Determine the (X, Y) coordinate at the center of the cell enclosing the given text.  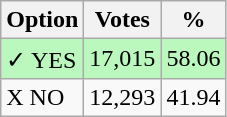
Option (42, 20)
Votes (122, 20)
12,293 (122, 97)
X NO (42, 97)
17,015 (122, 59)
41.94 (194, 97)
✓ YES (42, 59)
58.06 (194, 59)
% (194, 20)
